For the text-containing cell, return its midpoint in [x, y] coordinate format. 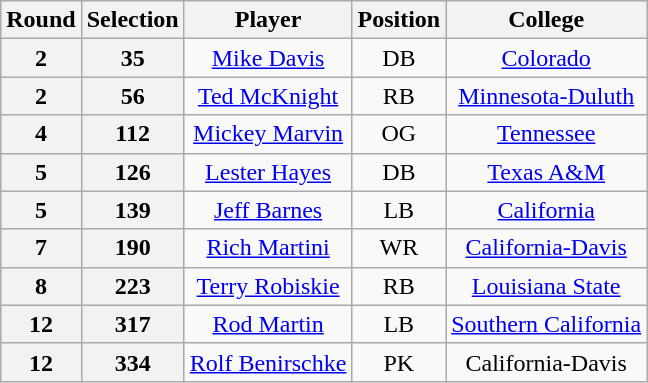
Minnesota-Duluth [546, 96]
Southern California [546, 324]
Rolf Benirschke [268, 362]
Jeff Barnes [268, 210]
Rich Martini [268, 248]
Terry Robiskie [268, 286]
139 [132, 210]
Texas A&M [546, 172]
126 [132, 172]
7 [41, 248]
Tennessee [546, 134]
317 [132, 324]
Mike Davis [268, 58]
4 [41, 134]
College [546, 20]
PK [399, 362]
WR [399, 248]
8 [41, 286]
Position [399, 20]
California [546, 210]
Round [41, 20]
Selection [132, 20]
112 [132, 134]
56 [132, 96]
Mickey Marvin [268, 134]
190 [132, 248]
Colorado [546, 58]
223 [132, 286]
Rod Martin [268, 324]
Louisiana State [546, 286]
Lester Hayes [268, 172]
OG [399, 134]
Player [268, 20]
35 [132, 58]
334 [132, 362]
Ted McKnight [268, 96]
